Determine the (X, Y) coordinate at the center of the cell enclosing the given text.  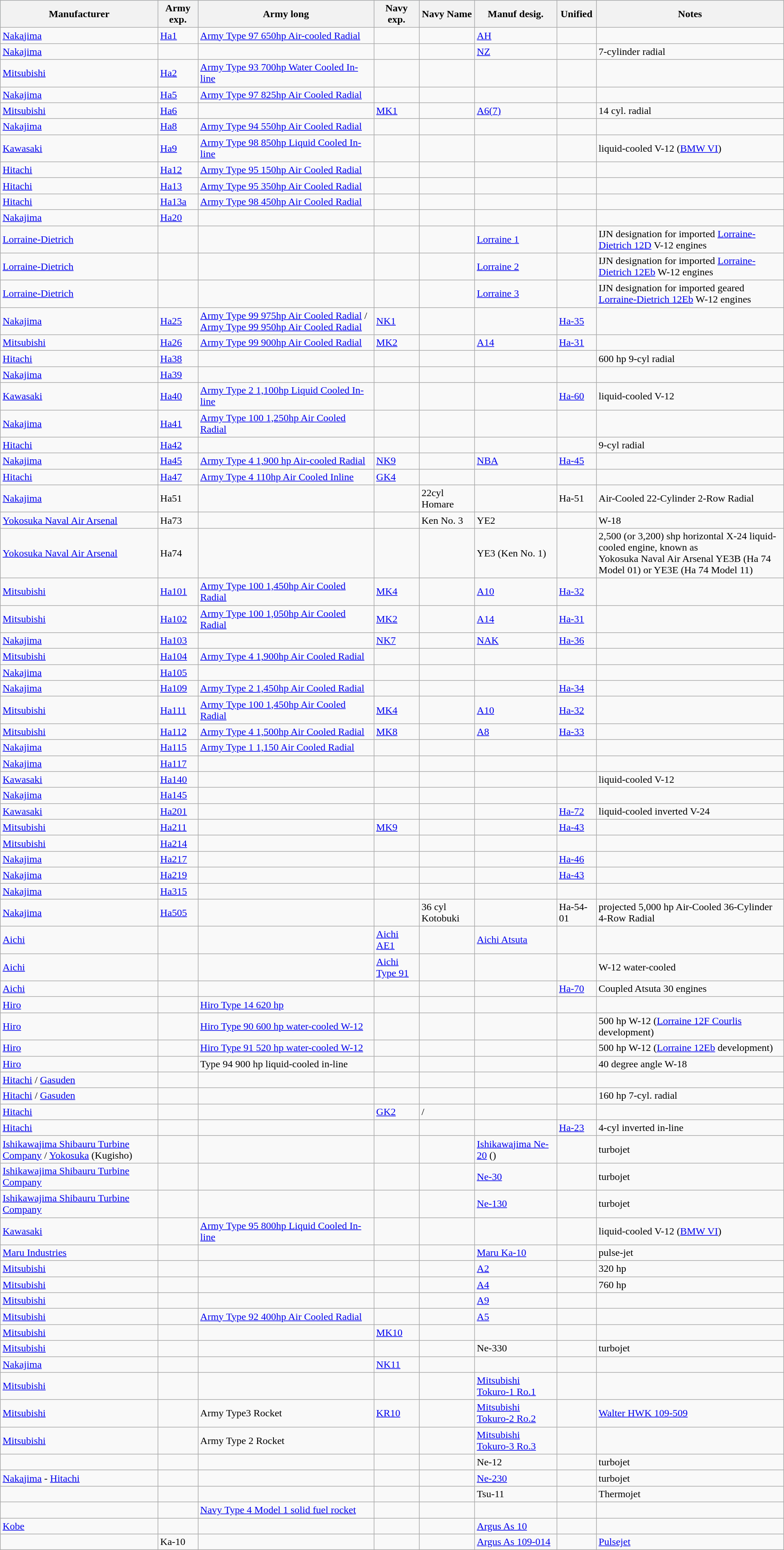
22cyl Homare (447, 499)
Army Type 100 1,250hp Air Cooled Radial (286, 423)
Ha1 (178, 36)
Ha-45 (576, 461)
Ha505 (178, 913)
Army Type 99 975hp Air Cooled Radial / Army Type 99 950hp Air Cooled Radial (286, 321)
Ha140 (178, 779)
IJN designation for imported Lorraine-Dietrich 12D V-12 engines (690, 239)
Thermojet (690, 1494)
Ha-35 (576, 321)
NK1 (397, 321)
Hiro Type 90 600 hp water-cooled W-12 (286, 1027)
AH (516, 36)
Navy Type 4 Model 1 solid fuel rocket (286, 1510)
Ha211 (178, 827)
Ha214 (178, 843)
Air-Cooled 22-Cylinder 2-Row Radial (690, 499)
/ (447, 1112)
KR10 (397, 1413)
Army Type 97 825hp Air Cooled Radial (286, 95)
liquid-cooled inverted V-24 (690, 811)
Lorraine 2 (516, 267)
A4 (516, 1285)
Kobe (79, 1526)
Aichi Atsuta (516, 940)
Argus As 109-014 (516, 1542)
Walter HWK 109-509 (690, 1413)
MK1 (397, 111)
Army Type 99 900hp Air Cooled Radial (286, 343)
Ha115 (178, 748)
Ha41 (178, 423)
Ha104 (178, 657)
Ha9 (178, 148)
A6(7) (516, 111)
160 hp 7-cyl. radial (690, 1096)
Argus As 10 (516, 1526)
Coupled Atsuta 30 engines (690, 989)
Ha-34 (576, 688)
Ha112 (178, 732)
Ha-54-01 (576, 913)
Navy exp. (397, 14)
Army Type 2 Rocket (286, 1441)
NK7 (397, 641)
YE3 (Ken No. 1) (516, 553)
Ha40 (178, 396)
Ha73 (178, 520)
36 cyl Kotobuki (447, 913)
Ha315 (178, 891)
W-18 (690, 520)
Ha145 (178, 795)
320 hp (690, 1269)
Ha12 (178, 170)
Ha102 (178, 618)
Ha-51 (576, 499)
500 hp W-12 (Lorraine 12F Courlis development) (690, 1027)
Ha2 (178, 73)
Ha26 (178, 343)
Ha117 (178, 763)
Army Type 100 1,050hp Air Cooled Radial (286, 618)
Army Type 4 1,500hp Air Cooled Radial (286, 732)
Ha219 (178, 875)
Ha38 (178, 359)
A8 (516, 732)
760 hp (690, 1285)
MK10 (397, 1333)
9-cyl radial (690, 445)
Aichi Type 91 (397, 967)
Type 94 900 hp liquid-cooled in-line (286, 1064)
Ha-36 (576, 641)
Army Type 93 700hp Water Cooled In-line (286, 73)
Ha47 (178, 477)
Army Type 2 1,100hp Liquid Cooled In-line (286, 396)
Army Type 4 1,900 hp Air-cooled Radial (286, 461)
Navy Name (447, 14)
Tsu-11 (516, 1494)
Ha5 (178, 95)
4-cyl inverted in-line (690, 1128)
projected 5,000 hp Air-Cooled 36-Cylinder 4-Row Radial (690, 913)
Ha42 (178, 445)
IJN designation for imported Lorraine-Dietrich 12Eb W-12 engines (690, 267)
Mitsubishi Tokuro-3 Ro.3 (516, 1441)
Army Type 2 1,450hp Air Cooled Radial (286, 688)
Ha51 (178, 499)
Manuf desig. (516, 14)
Ha217 (178, 859)
NZ (516, 52)
YE2 (516, 520)
600 hp 9-cyl radial (690, 359)
Ha111 (178, 710)
Army Type 98 450hp Air Cooled Radial (286, 202)
Ha20 (178, 217)
Ha-33 (576, 732)
Army Type 94 550hp Air Cooled Radial (286, 127)
Army Type 98 850hp Liquid Cooled In-line (286, 148)
Army Type 92 400hp Air Cooled Radial (286, 1317)
pulse-jet (690, 1253)
Ha-72 (576, 811)
W-12 water-cooled (690, 967)
GK2 (397, 1112)
Ha6 (178, 111)
NAK (516, 641)
Army Type 4 110hp Air Cooled Inline (286, 477)
NBA (516, 461)
Ha101 (178, 592)
Army exp. (178, 14)
Ha-60 (576, 396)
Army long (286, 14)
Ha74 (178, 553)
Ha25 (178, 321)
IJN designation for imported geared Lorraine-Dietrich 12Eb W-12 engines (690, 294)
Ka-10 (178, 1542)
Mitsubishi Tokuro-1 Ro.1 (516, 1386)
Ishikawajima Shibauru Turbine Company / Yokosuka (Kugisho) (79, 1149)
40 degree angle W-18 (690, 1064)
7-cylinder radial (690, 52)
MK8 (397, 732)
Army Type 95 800hp Liquid Cooled In-line (286, 1231)
Ha103 (178, 641)
A2 (516, 1269)
Lorraine 1 (516, 239)
GK4 (397, 477)
A5 (516, 1317)
Notes (690, 14)
Ha105 (178, 673)
Mitsubishi Tokuro-2 Ro.2 (516, 1413)
Ne-30 (516, 1177)
Manufacturer (79, 14)
NK11 (397, 1364)
Hiro Type 14 620 hp (286, 1005)
Army Type 95 350hp Air Cooled Radial (286, 186)
MK9 (397, 827)
Ha109 (178, 688)
Ken No. 3 (447, 520)
Ne-130 (516, 1203)
Ha8 (178, 127)
Ne-330 (516, 1348)
Ishikawajima Ne-20 () (516, 1149)
Hiro Type 91 520 hp water-cooled W-12 (286, 1048)
14 cyl. radial (690, 111)
Army Type 4 1,900hp Air Cooled Radial (286, 657)
Ha39 (178, 375)
Army Type3 Rocket (286, 1413)
Army Type 97 650hp Air-cooled Radial (286, 36)
2,500 (or 3,200) shp horizontal X-24 liquid-cooled engine, known asYokosuka Naval Air Arsenal YE3B (Ha 74 Model 01) or YE3E (Ha 74 Model 11) (690, 553)
Pulsejet (690, 1542)
Ha201 (178, 811)
Ne-12 (516, 1462)
Ha13a (178, 202)
500 hp W-12 (Lorraine 12Eb development) (690, 1048)
Nakajima - Hitachi (79, 1478)
NK9 (397, 461)
Ha-23 (576, 1128)
Aichi AE1 (397, 940)
Ha-70 (576, 989)
Army Type 1 1,150 Air Cooled Radial (286, 748)
A9 (516, 1301)
Ha-46 (576, 859)
Ha13 (178, 186)
Lorraine 3 (516, 294)
Maru Industries (79, 1253)
Ne-230 (516, 1478)
Ha45 (178, 461)
Unified (576, 14)
Army Type 95 150hp Air Cooled Radial (286, 170)
Maru Ka-10 (516, 1253)
